Determine the [X, Y] coordinate at the center of the cell enclosing the given text.  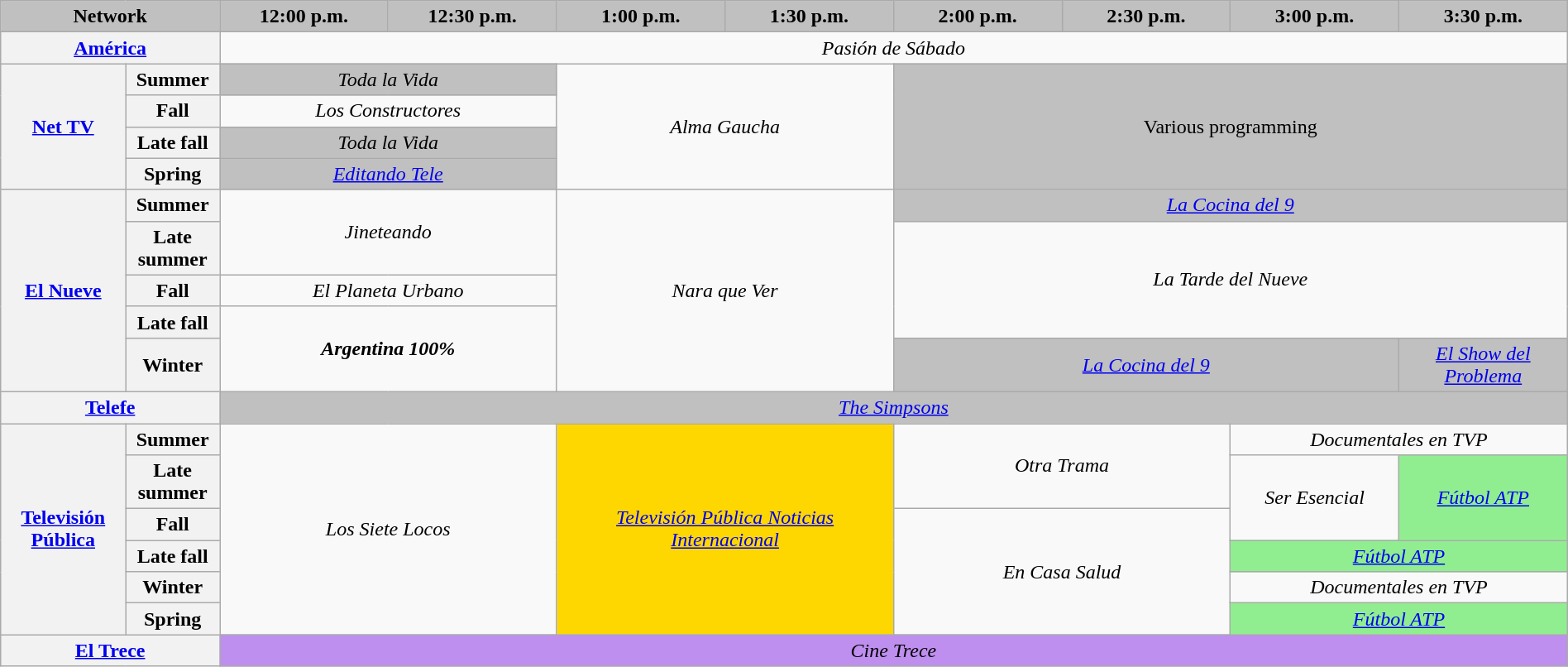
Los Siete Locos [389, 530]
Cine Trece [894, 650]
The Simpsons [894, 407]
Alma Gaucha [724, 127]
3:30 p.m. [1483, 17]
1:30 p.m. [810, 17]
Net TV [63, 127]
Editando Tele [389, 174]
1:00 p.m. [641, 17]
El Show del Problema [1483, 364]
Network [111, 17]
Nara que Ver [724, 290]
Televisión Pública Noticias Internacional [724, 530]
Ser Esencial [1315, 498]
3:00 p.m. [1315, 17]
El Planeta Urbano [389, 290]
América [111, 48]
Los Constructores [389, 111]
La Tarde del Nueve [1231, 280]
Pasión de Sábado [894, 48]
12:00 p.m. [304, 17]
Various programming [1231, 127]
12:30 p.m. [472, 17]
El Nueve [63, 290]
En Casa Salud [1062, 572]
Televisión Pública [63, 530]
El Trece [111, 650]
Argentina 100% [389, 349]
Telefe [111, 407]
2:30 p.m. [1146, 17]
Otra Trama [1062, 467]
2:00 p.m. [978, 17]
Jineteando [389, 232]
